Output the (x, y) coordinate of the center of the cell containing the given text.  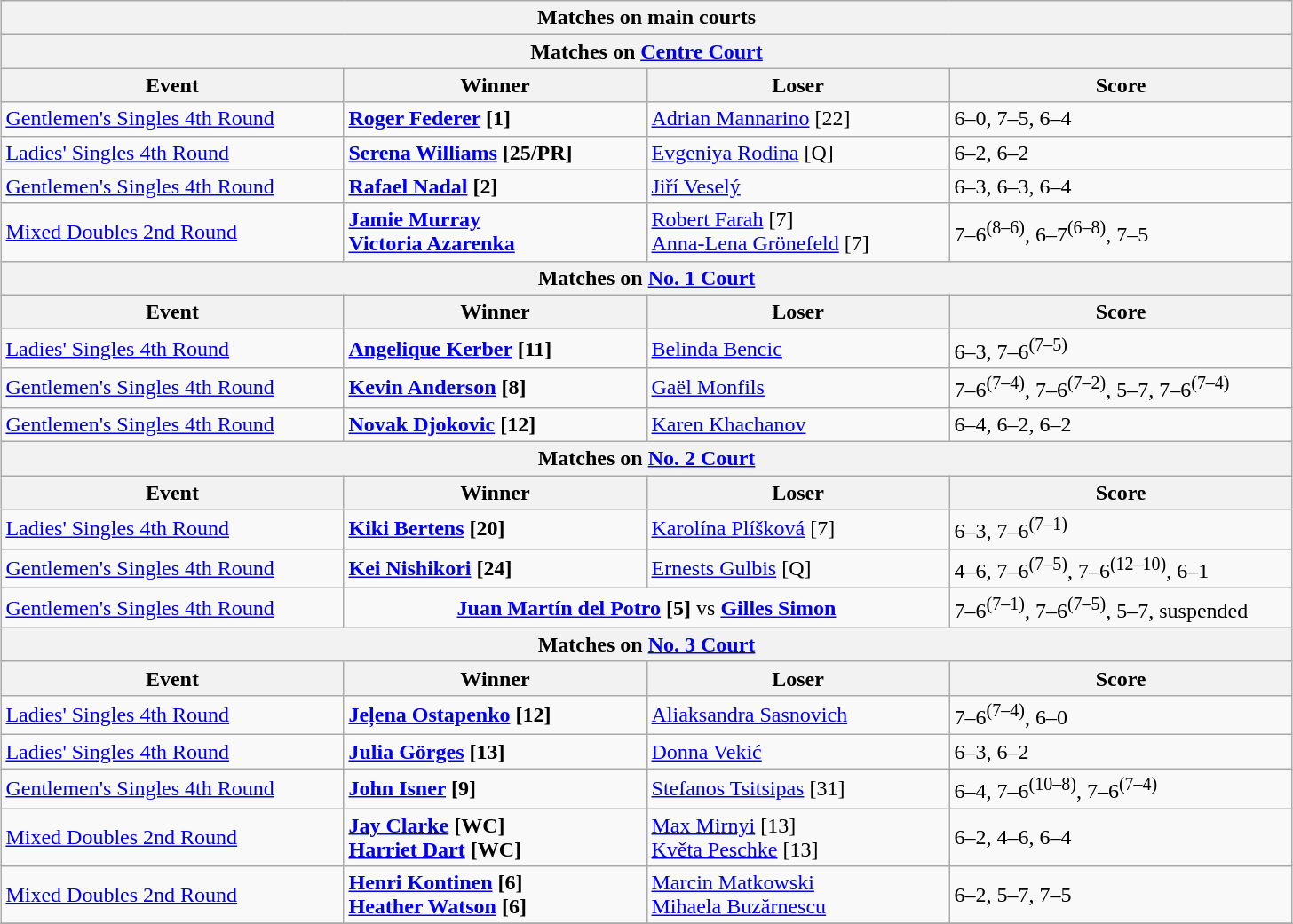
Adrian Mannarino [22] (797, 119)
7–6(7–4), 7–6(7–2), 5–7, 7–6(7–4) (1121, 389)
6–3, 7–6(7–5) (1121, 348)
John Isner [9] (496, 788)
Matches on Centre Court (646, 51)
7–6(7–4), 6–0 (1121, 715)
Jamie Murray Victoria Azarenka (496, 233)
Kevin Anderson [8] (496, 389)
Aliaksandra Sasnovich (797, 715)
7–6(8–6), 6–7(6–8), 7–5 (1121, 233)
Rafael Nadal [2] (496, 186)
Stefanos Tsitsipas [31] (797, 788)
Juan Martín del Potro [5] vs Gilles Simon (646, 609)
Matches on No. 3 Court (646, 644)
6–3, 6–2 (1121, 752)
6–3, 6–3, 6–4 (1121, 186)
Roger Federer [1] (496, 119)
Serena Williams [25/PR] (496, 153)
Matches on main courts (646, 18)
Marcin Matkowski Mihaela Buzărnescu (797, 895)
6–4, 6–2, 6–2 (1121, 424)
Max Mirnyi [13] Květa Peschke [13] (797, 838)
6–4, 7–6(10–8), 7–6(7–4) (1121, 788)
Belinda Bencic (797, 348)
Evgeniya Rodina [Q] (797, 153)
Ernests Gulbis [Q] (797, 568)
6–3, 7–6(7–1) (1121, 529)
4–6, 7–6(7–5), 7–6(12–10), 6–1 (1121, 568)
Jay Clarke [WC] Harriet Dart [WC] (496, 838)
6–0, 7–5, 6–4 (1121, 119)
Jiří Veselý (797, 186)
Gaël Monfils (797, 389)
Kei Nishikori [24] (496, 568)
Kiki Bertens [20] (496, 529)
Jeļena Ostapenko [12] (496, 715)
Angelique Kerber [11] (496, 348)
Julia Görges [13] (496, 752)
6–2, 6–2 (1121, 153)
Robert Farah [7] Anna-Lena Grönefeld [7] (797, 233)
Karolína Plíšková [7] (797, 529)
6–2, 4–6, 6–4 (1121, 838)
Karen Khachanov (797, 424)
6–2, 5–7, 7–5 (1121, 895)
Matches on No. 2 Court (646, 458)
Donna Vekić (797, 752)
Matches on No. 1 Court (646, 278)
Henri Kontinen [6] Heather Watson [6] (496, 895)
7–6(7–1), 7–6(7–5), 5–7, suspended (1121, 609)
Novak Djokovic [12] (496, 424)
